Locate the cell with the specified text and output its (x, y) center coordinate. 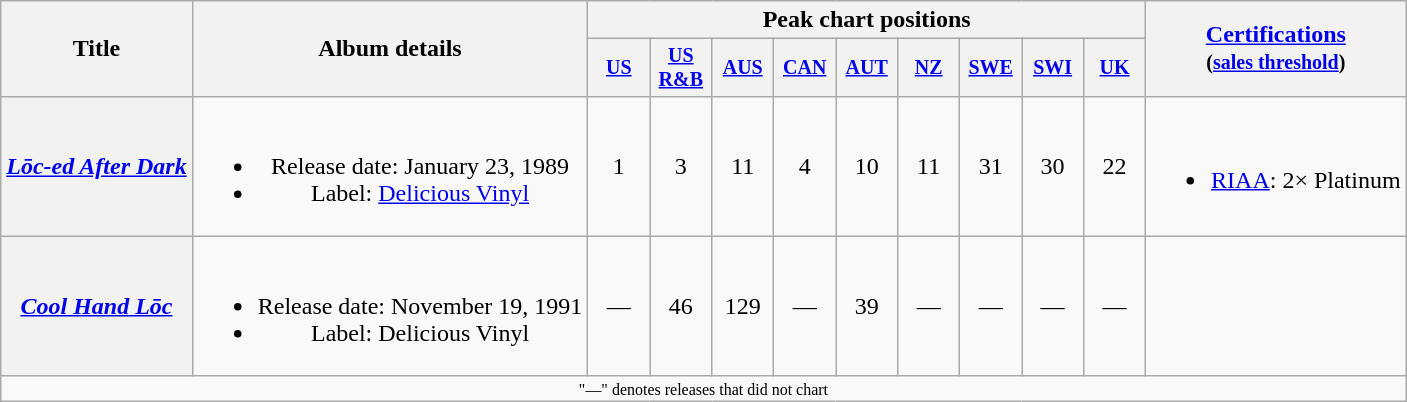
RIAA: 2× Platinum (1276, 166)
3 (681, 166)
"—" denotes releases that did not chart (704, 388)
129 (743, 306)
US (619, 68)
Cool Hand Lōc (96, 306)
Release date: January 23, 1989Label: Delicious Vinyl (390, 166)
US R&B (681, 68)
Release date: November 19, 1991Label: Delicious Vinyl (390, 306)
30 (1053, 166)
AUT (867, 68)
4 (805, 166)
AUS (743, 68)
SWI (1053, 68)
Certifications(sales threshold) (1276, 49)
31 (991, 166)
SWE (991, 68)
CAN (805, 68)
10 (867, 166)
UK (1115, 68)
Album details (390, 49)
39 (867, 306)
22 (1115, 166)
1 (619, 166)
Peak chart positions (867, 20)
46 (681, 306)
Lōc-ed After Dark (96, 166)
NZ (929, 68)
Title (96, 49)
